From the cell containing the given text, extract its center point as [x, y] coordinate. 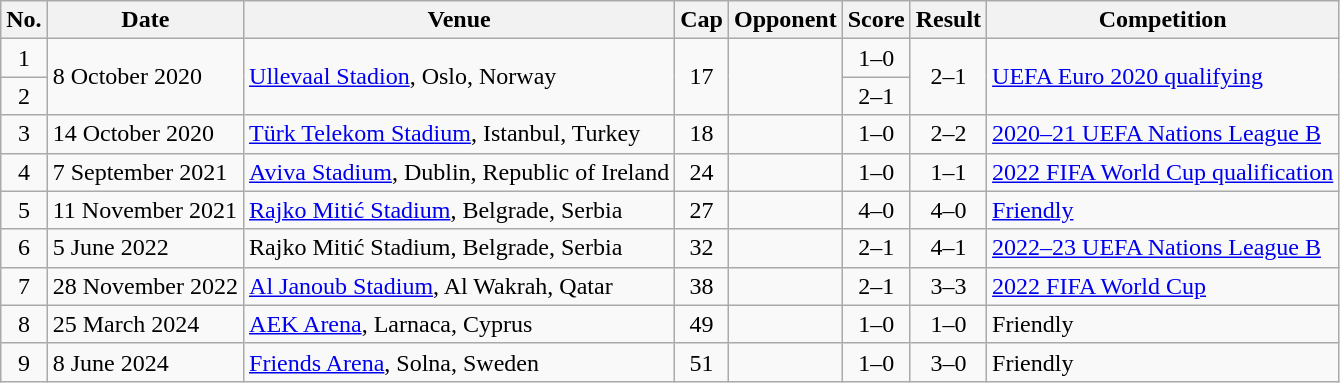
49 [702, 324]
8 [24, 324]
Date [145, 20]
Competition [1163, 20]
4 [24, 172]
Score [876, 20]
7 September 2021 [145, 172]
7 [24, 286]
AEK Arena, Larnaca, Cyprus [460, 324]
32 [702, 248]
Ullevaal Stadion, Oslo, Norway [460, 77]
2022–23 UEFA Nations League B [1163, 248]
Venue [460, 20]
6 [24, 248]
UEFA Euro 2020 qualifying [1163, 77]
2022 FIFA World Cup qualification [1163, 172]
1 [24, 58]
2020–21 UEFA Nations League B [1163, 134]
27 [702, 210]
1–1 [948, 172]
8 June 2024 [145, 362]
18 [702, 134]
3–0 [948, 362]
Aviva Stadium, Dublin, Republic of Ireland [460, 172]
8 October 2020 [145, 77]
9 [24, 362]
38 [702, 286]
2022 FIFA World Cup [1163, 286]
2 [24, 96]
Friends Arena, Solna, Sweden [460, 362]
5 [24, 210]
51 [702, 362]
No. [24, 20]
17 [702, 77]
3–3 [948, 286]
11 November 2021 [145, 210]
28 November 2022 [145, 286]
Türk Telekom Stadium, Istanbul, Turkey [460, 134]
25 March 2024 [145, 324]
4–1 [948, 248]
Cap [702, 20]
2–2 [948, 134]
3 [24, 134]
14 October 2020 [145, 134]
Al Janoub Stadium, Al Wakrah, Qatar [460, 286]
Opponent [785, 20]
Result [948, 20]
5 June 2022 [145, 248]
24 [702, 172]
